Return the [x, y] coordinate for the center point of the cell that contains the specified text.  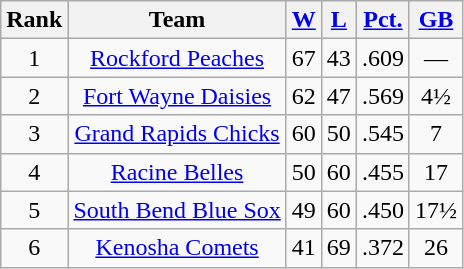
17½ [436, 210]
43 [338, 58]
— [436, 58]
South Bend Blue Sox [177, 210]
49 [304, 210]
2 [34, 96]
3 [34, 134]
62 [304, 96]
.609 [382, 58]
17 [436, 172]
L [338, 20]
1 [34, 58]
Team [177, 20]
.372 [382, 248]
26 [436, 248]
47 [338, 96]
.455 [382, 172]
4½ [436, 96]
Fort Wayne Daisies [177, 96]
.450 [382, 210]
W [304, 20]
5 [34, 210]
Rank [34, 20]
GB [436, 20]
.545 [382, 134]
67 [304, 58]
69 [338, 248]
7 [436, 134]
Kenosha Comets [177, 248]
Pct. [382, 20]
41 [304, 248]
4 [34, 172]
6 [34, 248]
.569 [382, 96]
Racine Belles [177, 172]
Rockford Peaches [177, 58]
Grand Rapids Chicks [177, 134]
